Detect which cell encompasses the target text, then output its [x, y] center coordinate. 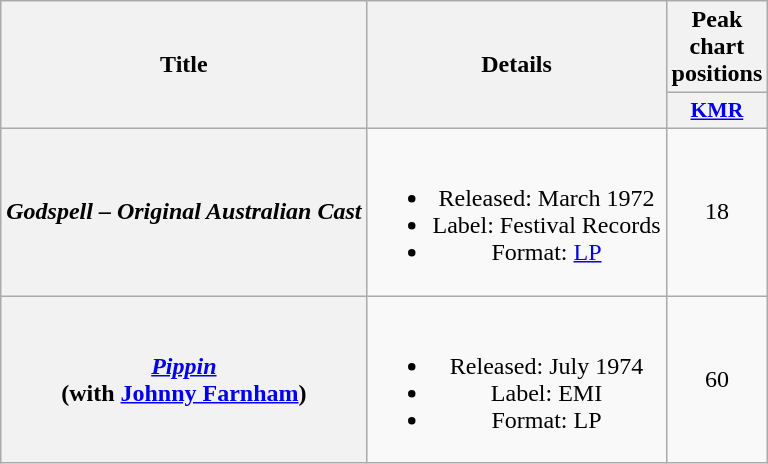
KMR [717, 111]
Released: July 1974Label: EMIFormat: LP [516, 380]
Released: March 1972Label: Festival RecordsFormat: LP [516, 212]
Title [184, 65]
Pippin (with Johnny Farnham) [184, 380]
Godspell – Original Australian Cast [184, 212]
Peak chart positions [717, 47]
60 [717, 380]
18 [717, 212]
Details [516, 65]
